Provide the (X, Y) coordinate of the cell's center where the given text is located.  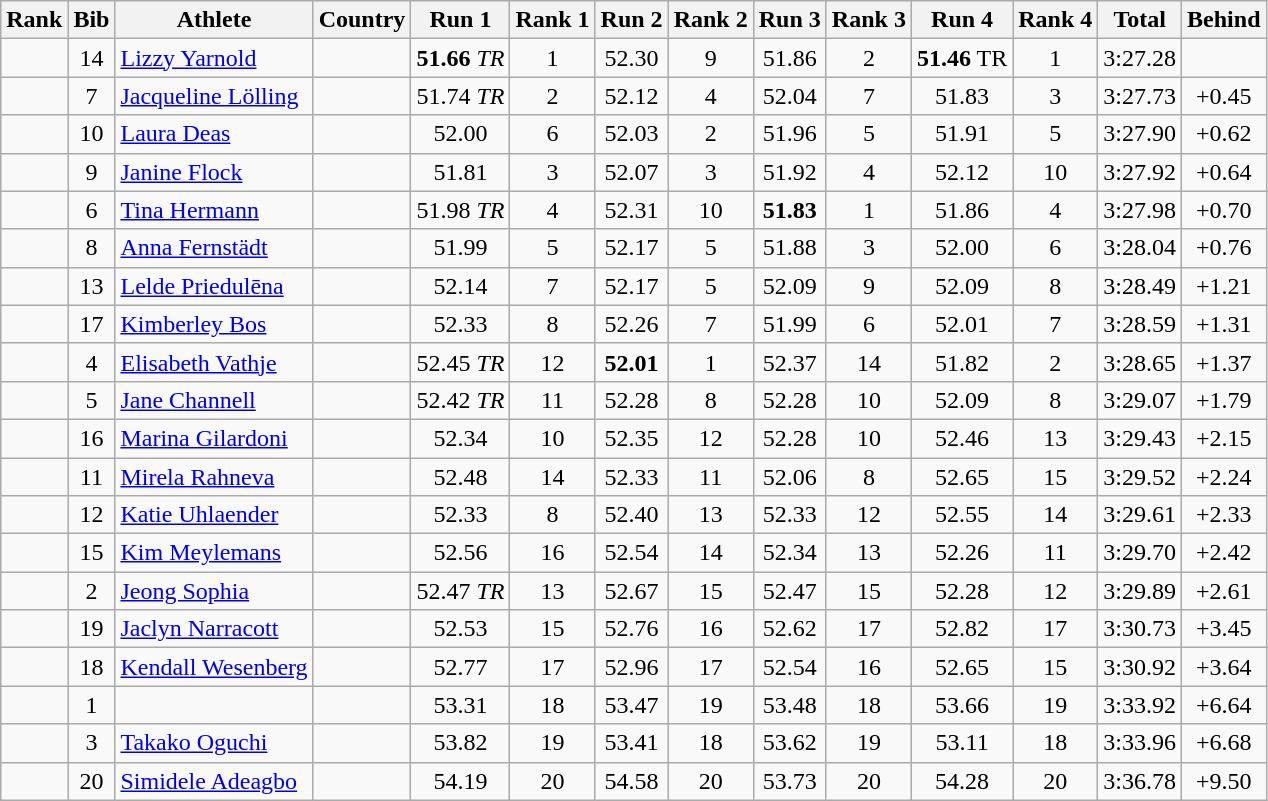
52.47 TR (460, 591)
52.06 (790, 477)
Run 4 (962, 20)
Lizzy Yarnold (214, 58)
52.62 (790, 629)
3:28.65 (1140, 362)
+0.45 (1224, 96)
3:33.96 (1140, 743)
3:27.28 (1140, 58)
3:29.70 (1140, 553)
+0.70 (1224, 210)
Run 2 (632, 20)
54.19 (460, 781)
+1.21 (1224, 286)
Simidele Adeagbo (214, 781)
+2.42 (1224, 553)
51.81 (460, 172)
52.46 (962, 438)
53.66 (962, 705)
52.40 (632, 515)
3:33.92 (1140, 705)
Athlete (214, 20)
Elisabeth Vathje (214, 362)
3:29.61 (1140, 515)
Run 3 (790, 20)
3:28.59 (1140, 324)
+1.31 (1224, 324)
3:29.52 (1140, 477)
3:36.78 (1140, 781)
Total (1140, 20)
52.31 (632, 210)
3:30.92 (1140, 667)
3:28.49 (1140, 286)
3:27.98 (1140, 210)
51.74 TR (460, 96)
52.82 (962, 629)
52.77 (460, 667)
3:27.90 (1140, 134)
53.62 (790, 743)
Jaclyn Narracott (214, 629)
52.07 (632, 172)
51.96 (790, 134)
52.67 (632, 591)
Country (362, 20)
51.88 (790, 248)
Laura Deas (214, 134)
+6.68 (1224, 743)
51.91 (962, 134)
52.96 (632, 667)
52.04 (790, 96)
54.58 (632, 781)
Takako Oguchi (214, 743)
Mirela Rahneva (214, 477)
Kim Meylemans (214, 553)
+0.62 (1224, 134)
3:29.07 (1140, 400)
52.14 (460, 286)
51.98 TR (460, 210)
+2.33 (1224, 515)
+2.24 (1224, 477)
52.47 (790, 591)
+9.50 (1224, 781)
+3.64 (1224, 667)
Rank 2 (710, 20)
3:28.04 (1140, 248)
52.35 (632, 438)
51.82 (962, 362)
52.56 (460, 553)
51.46 TR (962, 58)
3:29.43 (1140, 438)
+2.15 (1224, 438)
3:27.92 (1140, 172)
52.76 (632, 629)
52.30 (632, 58)
52.42 TR (460, 400)
Kimberley Bos (214, 324)
52.45 TR (460, 362)
+2.61 (1224, 591)
3:29.89 (1140, 591)
53.82 (460, 743)
Tina Hermann (214, 210)
52.53 (460, 629)
Rank 4 (1056, 20)
53.48 (790, 705)
52.03 (632, 134)
Anna Fernstädt (214, 248)
51.92 (790, 172)
52.55 (962, 515)
52.48 (460, 477)
54.28 (962, 781)
+6.64 (1224, 705)
Bib (92, 20)
Jane Channell (214, 400)
53.31 (460, 705)
Lelde Priedulēna (214, 286)
53.73 (790, 781)
51.66 TR (460, 58)
3:27.73 (1140, 96)
+3.45 (1224, 629)
Behind (1224, 20)
53.41 (632, 743)
Rank (34, 20)
3:30.73 (1140, 629)
Janine Flock (214, 172)
Rank 1 (552, 20)
Rank 3 (868, 20)
Kendall Wesenberg (214, 667)
Marina Gilardoni (214, 438)
+1.37 (1224, 362)
53.11 (962, 743)
+0.76 (1224, 248)
Jacqueline Lölling (214, 96)
52.37 (790, 362)
Run 1 (460, 20)
+0.64 (1224, 172)
Katie Uhlaender (214, 515)
+1.79 (1224, 400)
Jeong Sophia (214, 591)
53.47 (632, 705)
